Extract the [X, Y] coordinate from the center of the cell holding the provided text.  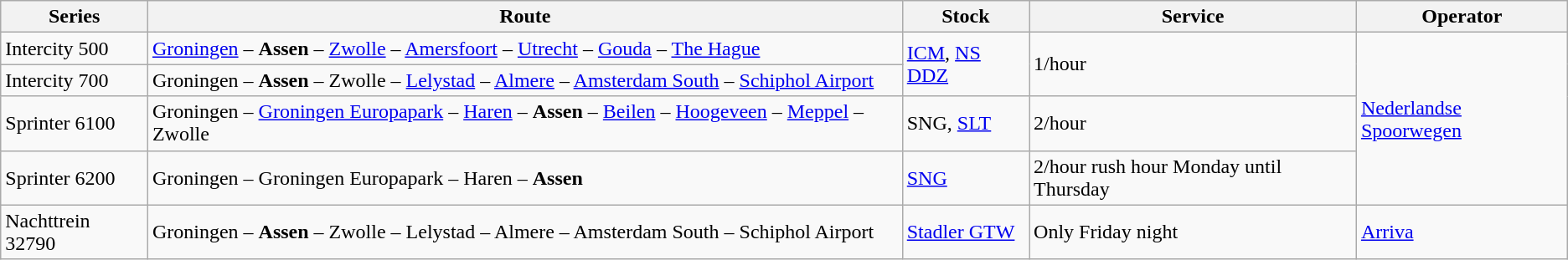
Groningen – Assen – Zwolle – Amersfoort – Utrecht – Gouda – The Hague [524, 48]
Stadler GTW [965, 232]
2/hour [1193, 124]
Operator [1462, 17]
2/hour rush hour Monday until Thursday [1193, 177]
Groningen – Groningen Europapark – Haren – Assen [524, 177]
Stock [965, 17]
Nachttrein 32790 [75, 232]
1/hour [1193, 64]
Sprinter 6100 [75, 124]
ICM, NS DDZ [965, 64]
SNG [965, 177]
Arriva [1462, 232]
Groningen – Groningen Europapark – Haren – Assen – Beilen – Hoogeveen – Meppel – Zwolle [524, 124]
Sprinter 6200 [75, 177]
Route [524, 17]
Service [1193, 17]
Intercity 500 [75, 48]
SNG, SLT [965, 124]
Series [75, 17]
Intercity 700 [75, 80]
Only Friday night [1193, 232]
Nederlandse Spoorwegen [1462, 119]
